Identify which cell holds the provided text, then report its (X, Y) central coordinate. 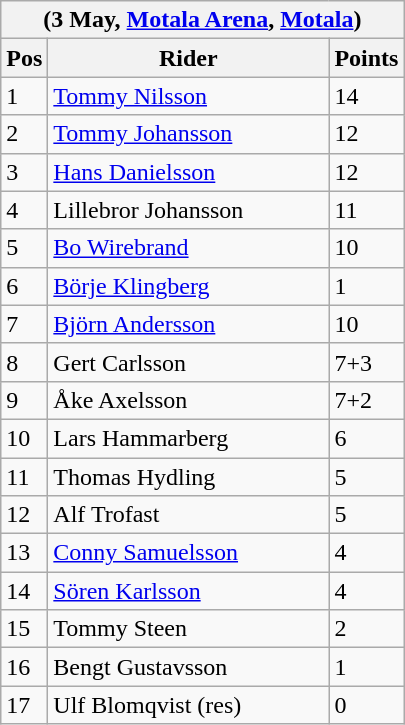
Rider (188, 58)
Tommy Steen (188, 629)
Bo Wirebrand (188, 248)
7+3 (366, 362)
Hans Danielsson (188, 172)
17 (24, 705)
15 (24, 629)
7 (24, 324)
Conny Samuelsson (188, 553)
7+2 (366, 400)
Thomas Hydling (188, 477)
8 (24, 362)
(3 May, Motala Arena, Motala) (202, 20)
Börje Klingberg (188, 286)
Åke Axelsson (188, 400)
Points (366, 58)
Pos (24, 58)
Gert Carlsson (188, 362)
Alf Trofast (188, 515)
9 (24, 400)
3 (24, 172)
Lillebror Johansson (188, 210)
0 (366, 705)
Ulf Blomqvist (res) (188, 705)
Bengt Gustavsson (188, 667)
Lars Hammarberg (188, 438)
13 (24, 553)
Tommy Johansson (188, 134)
16 (24, 667)
Björn Andersson (188, 324)
Sören Karlsson (188, 591)
Tommy Nilsson (188, 96)
